Extract the (x, y) coordinate from the center of the cell holding the provided text.  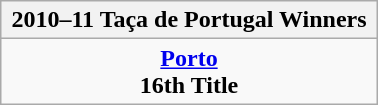
Porto16th Title (189, 72)
2010–11 Taça de Portugal Winners (189, 20)
